Return (X, Y) of the center of cell containing provided text 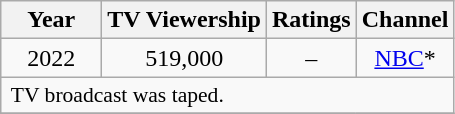
TV broadcast was taped. (228, 95)
TV Viewership (184, 20)
Year (52, 20)
Channel (405, 20)
2022 (52, 58)
519,000 (184, 58)
Ratings (311, 20)
– (311, 58)
NBC* (405, 58)
